Identify which cell holds the provided text, then report its [x, y] central coordinate. 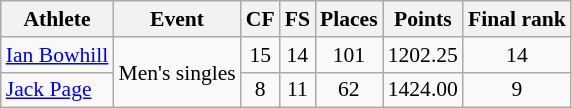
Event [176, 19]
Athlete [58, 19]
101 [349, 55]
Men's singles [176, 72]
FS [298, 19]
15 [260, 55]
Jack Page [58, 90]
62 [349, 90]
Final rank [517, 19]
Points [423, 19]
9 [517, 90]
CF [260, 19]
8 [260, 90]
11 [298, 90]
1202.25 [423, 55]
Ian Bowhill [58, 55]
Places [349, 19]
1424.00 [423, 90]
